Locate the cell with the specified text and output its [X, Y] center coordinate. 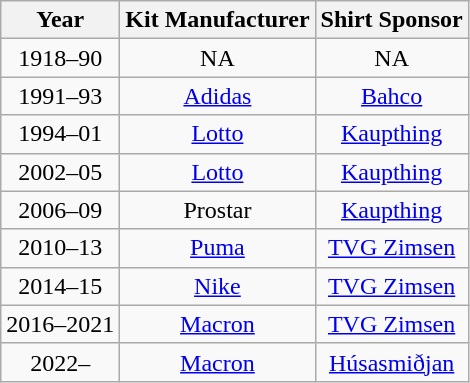
1918–90 [60, 58]
Nike [218, 286]
2010–13 [60, 248]
Year [60, 20]
2016–2021 [60, 324]
Puma [218, 248]
1991–93 [60, 96]
1994–01 [60, 134]
Shirt Sponsor [392, 20]
Adidas [218, 96]
2014–15 [60, 286]
Prostar [218, 210]
2022– [60, 362]
Bahco [392, 96]
Húsasmiðjan [392, 362]
Kit Manufacturer [218, 20]
2006–09 [60, 210]
2002–05 [60, 172]
